Extract the (x, y) coordinate from the center of the cell holding the provided text.  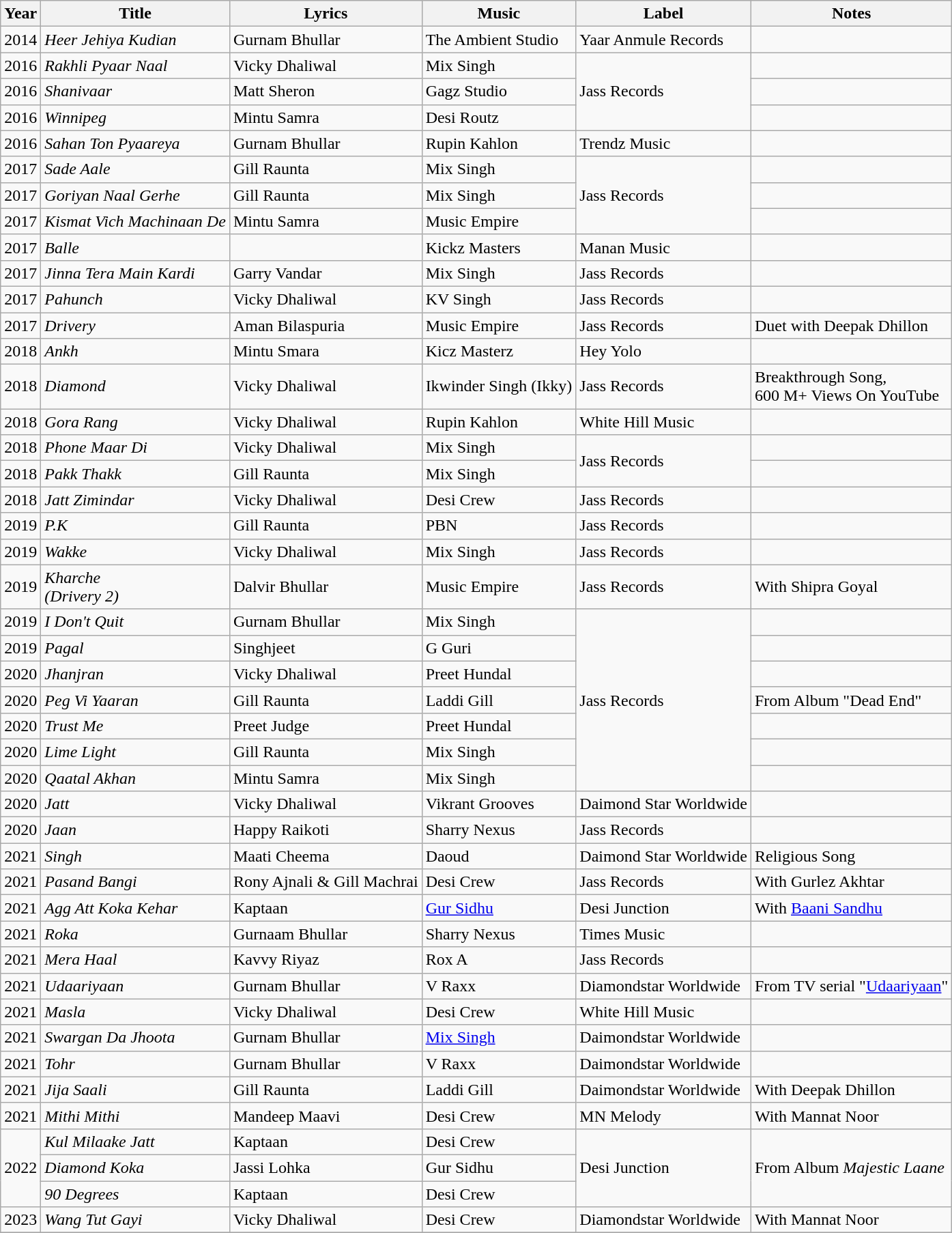
Masla (135, 1012)
Pasand Bangi (135, 882)
From TV serial "Udaariyaan" (851, 986)
Phone Maar Di (135, 448)
Daoud (499, 856)
Jassi Lohka (326, 1167)
Kul Milaake Jatt (135, 1142)
Jija Saali (135, 1090)
Jatt (135, 804)
Swargan Da Jhoota (135, 1038)
Peg Vi Yaaran (135, 700)
Matt Sheron (326, 91)
KV Singh (499, 299)
Ikwinder Singh (Ikky) (499, 386)
With Baani Sandhu (851, 908)
Pagal (135, 648)
Agg Att Koka Kehar (135, 908)
Singh (135, 856)
Gora Rang (135, 422)
Roka (135, 934)
Drivery (135, 326)
Mandeep Maavi (326, 1116)
2014 (20, 40)
With Gurlez Akhtar (851, 882)
Rakhli Pyaar Naal (135, 66)
Dalvir Bhullar (326, 587)
Yaar Anmule Records (663, 40)
Notes (851, 14)
Music (499, 14)
With Deepak Dhillon (851, 1090)
Kicz Masterz (499, 352)
P.K (135, 526)
Mithi Mithi (135, 1116)
PBN (499, 526)
Year (20, 14)
Wakke (135, 552)
G Guri (499, 648)
2022 (20, 1167)
Kharche(Drivery 2) (135, 587)
I Don't Quit (135, 622)
Gagz Studio (499, 91)
Pahunch (135, 299)
Preet Judge (326, 726)
Shanivaar (135, 91)
Religious Song (851, 856)
Maati Cheema (326, 856)
Goriyan Naal Gerhe (135, 195)
Label (663, 14)
Pakk Thakk (135, 474)
Lyrics (326, 14)
Winnipeg (135, 117)
Rox A (499, 960)
The Ambient Studio (499, 40)
Kickz Masters (499, 247)
Times Music (663, 934)
Title (135, 14)
Garry Vandar (326, 273)
Diamond Koka (135, 1167)
Qaatal Akhan (135, 778)
From Album Majestic Laane (851, 1167)
Jhanjran (135, 674)
Desi Routz (499, 117)
Trust Me (135, 726)
Balle (135, 247)
Wang Tut Gayi (135, 1220)
Happy Raikoti (326, 830)
Kavvy Riyaz (326, 960)
Heer Jehiya Kudian (135, 40)
Kismat Vich Machinaan De (135, 221)
Rony Ajnali & Gill Machrai (326, 882)
Breakthrough Song,600 M+ Views On YouTube (851, 386)
Ankh (135, 352)
From Album "Dead End" (851, 700)
Vikrant Grooves (499, 804)
Jinna Tera Main Kardi (135, 273)
Lime Light (135, 752)
Mintu Smara (326, 352)
Manan Music (663, 247)
Diamond (135, 386)
MN Melody (663, 1116)
Sahan Ton Pyaareya (135, 143)
Hey Yolo (663, 352)
Sade Aale (135, 169)
2023 (20, 1220)
Jaan (135, 830)
Gurnaam Bhullar (326, 934)
Duet with Deepak Dhillon (851, 326)
90 Degrees (135, 1194)
Singhjeet (326, 648)
With Shipra Goyal (851, 587)
Aman Bilaspuria (326, 326)
Udaariyaan (135, 986)
Mera Haal (135, 960)
Trendz Music (663, 143)
Jatt Zimindar (135, 500)
Tohr (135, 1064)
